Return [x, y] of the center of cell containing provided text 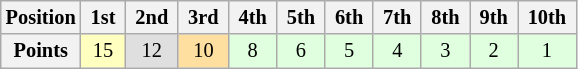
8 [253, 51]
8th [445, 17]
Position [41, 17]
15 [104, 51]
7th [397, 17]
3 [445, 51]
Points [41, 51]
4th [253, 17]
1 [547, 51]
6 [301, 51]
6th [349, 17]
3rd [203, 17]
4 [397, 51]
1st [104, 17]
9th [494, 17]
10th [547, 17]
10 [203, 51]
5 [349, 51]
2 [494, 51]
2nd [152, 17]
5th [301, 17]
12 [152, 51]
